Extract the (x, y) coordinate from the center of the cell holding the provided text.  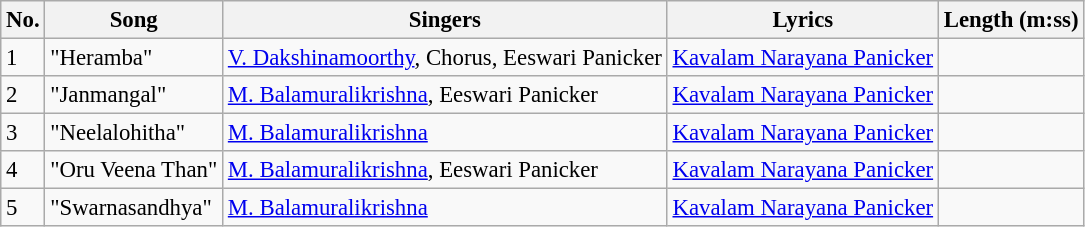
3 (23, 133)
2 (23, 95)
Song (134, 20)
1 (23, 58)
"Oru Veena Than" (134, 170)
"Swarnasandhya" (134, 208)
Singers (446, 20)
No. (23, 20)
4 (23, 170)
"Heramba" (134, 58)
Length (m:ss) (1010, 20)
"Neelalohitha" (134, 133)
Lyrics (802, 20)
V. Dakshinamoorthy, Chorus, Eeswari Panicker (446, 58)
"Janmangal" (134, 95)
5 (23, 208)
